Capture the cell that displays the provided text and extract its (x, y) central coordinate. 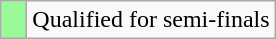
Qualified for semi-finals (151, 20)
